Determine the (X, Y) coordinate at the center of the cell enclosing the given text.  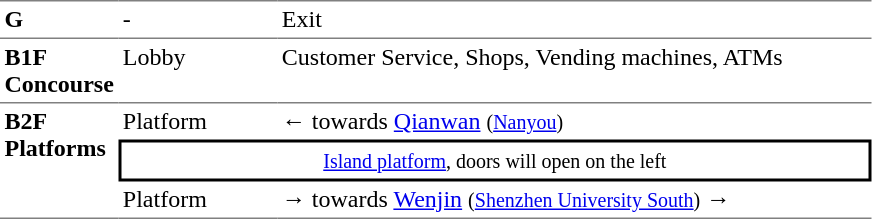
Lobby (198, 71)
← towards Qianwan (Nanyou) (574, 122)
Island platform, doors will open on the left (494, 161)
- (198, 19)
G (59, 19)
Exit (574, 19)
Platform (198, 122)
Customer Service, Shops, Vending machines, ATMs (574, 71)
B1FConcourse (59, 71)
